Search for the cell housing the specified text and yield its [x, y] center coordinate. 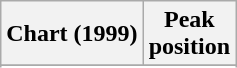
Chart (1999) [72, 34]
Peakposition [189, 34]
